Output the (X, Y) coordinate of the center of the cell containing the given text.  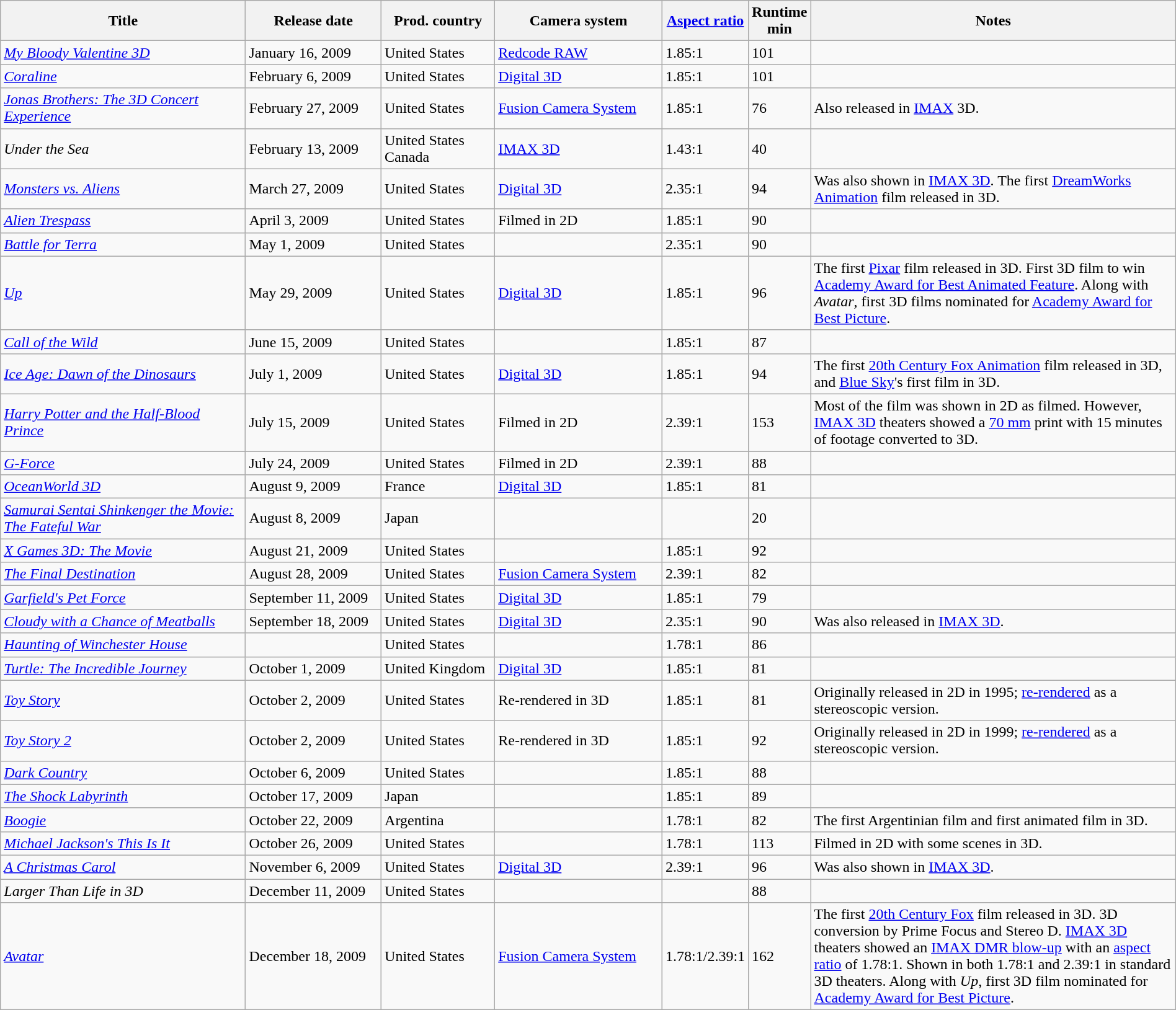
August 21, 2009 (314, 551)
IMAX 3D (579, 149)
1.43:1 (706, 149)
October 22, 2009 (314, 820)
August 28, 2009 (314, 574)
Call of the Wild (123, 342)
Originally released in 2D in 1995; re-rendered as a stereoscopic version. (993, 701)
My Bloody Valentine 3D (123, 53)
The Final Destination (123, 574)
Alien Trespass (123, 221)
The first 20th Century Fox Animation film released in 3D, and Blue Sky's first film in 3D. (993, 373)
Argentina (438, 820)
Haunting of Winchester House (123, 645)
October 1, 2009 (314, 668)
86 (780, 645)
162 (780, 956)
Camera system (579, 21)
Also released in IMAX 3D. (993, 108)
September 11, 2009 (314, 598)
September 18, 2009 (314, 621)
G-Force (123, 463)
Was also shown in IMAX 3D. (993, 867)
87 (780, 342)
July 1, 2009 (314, 373)
Coraline (123, 76)
August 8, 2009 (314, 518)
The Shock Labyrinth (123, 796)
Garfield's Pet Force (123, 598)
March 27, 2009 (314, 188)
June 15, 2009 (314, 342)
79 (780, 598)
Michael Jackson's This Is It (123, 843)
Battle for Terra (123, 244)
Was also shown in IMAX 3D. The first DreamWorks Animation film released in 3D. (993, 188)
Jonas Brothers: The 3D Concert Experience (123, 108)
Prod. country (438, 21)
113 (780, 843)
Aspect ratio (706, 21)
Avatar (123, 956)
December 18, 2009 (314, 956)
X Games 3D: The Movie (123, 551)
Monsters vs. Aliens (123, 188)
October 6, 2009 (314, 773)
Harry Potter and the Half-Blood Prince (123, 422)
Turtle: The Incredible Journey (123, 668)
Most of the film was shown in 2D as filmed. However, IMAX 3D theaters showed a 70 mm print with 15 minutes of footage converted to 3D. (993, 422)
40 (780, 149)
Cloudy with a Chance of Meatballs (123, 621)
May 1, 2009 (314, 244)
Up (123, 293)
Originally released in 2D in 1999; re-rendered as a stereoscopic version. (993, 740)
February 27, 2009 (314, 108)
Ice Age: Dawn of the Dinosaurs (123, 373)
76 (780, 108)
89 (780, 796)
OceanWorld 3D (123, 487)
Toy Story 2 (123, 740)
August 9, 2009 (314, 487)
Toy Story (123, 701)
Title (123, 21)
October 26, 2009 (314, 843)
United StatesCanada (438, 149)
October 17, 2009 (314, 796)
February 6, 2009 (314, 76)
20 (780, 518)
1.78:1/2.39:1 (706, 956)
153 (780, 422)
November 6, 2009 (314, 867)
Redcode RAW (579, 53)
January 16, 2009 (314, 53)
Was also released in IMAX 3D. (993, 621)
February 13, 2009 (314, 149)
July 15, 2009 (314, 422)
Samurai Sentai Shinkenger the Movie: The Fateful War (123, 518)
A Christmas Carol (123, 867)
July 24, 2009 (314, 463)
Dark Country (123, 773)
April 3, 2009 (314, 221)
France (438, 487)
The first Argentinian film and first animated film in 3D. (993, 820)
December 11, 2009 (314, 891)
Release date (314, 21)
Boogie (123, 820)
Filmed in 2D with some scenes in 3D. (993, 843)
Notes (993, 21)
Runtime min (780, 21)
United Kingdom (438, 668)
May 29, 2009 (314, 293)
Under the Sea (123, 149)
Larger Than Life in 3D (123, 891)
